Return the (X, Y) coordinate for the center point of the cell that contains the specified text.  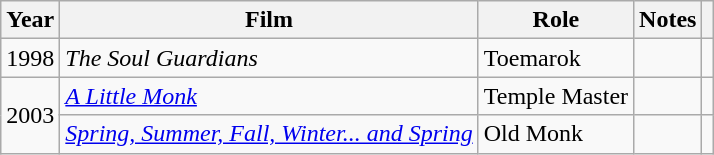
2003 (30, 115)
Toemarok (556, 58)
The Soul Guardians (269, 58)
Old Monk (556, 134)
1998 (30, 58)
Year (30, 20)
Temple Master (556, 96)
Notes (668, 20)
Film (269, 20)
A Little Monk (269, 96)
Spring, Summer, Fall, Winter... and Spring (269, 134)
Role (556, 20)
